Scan for the cell matching the given text and deliver its (X, Y) coordinate at center. 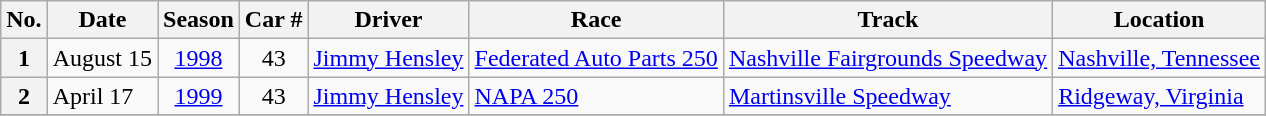
Driver (388, 20)
April 17 (102, 96)
Track (888, 20)
Location (1160, 20)
August 15 (102, 58)
Season (199, 20)
Martinsville Speedway (888, 96)
Ridgeway, Virginia (1160, 96)
Race (596, 20)
Car # (274, 20)
Nashville Fairgrounds Speedway (888, 58)
1999 (199, 96)
1998 (199, 58)
NAPA 250 (596, 96)
2 (24, 96)
Date (102, 20)
No. (24, 20)
Federated Auto Parts 250 (596, 58)
1 (24, 58)
Nashville, Tennessee (1160, 58)
